Find where the given text appears and provide that cell's center as [X, Y] coordinate. 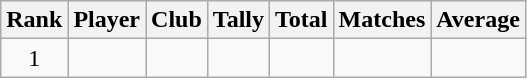
Club [177, 20]
Player [107, 20]
1 [34, 58]
Rank [34, 20]
Tally [238, 20]
Matches [382, 20]
Average [478, 20]
Total [302, 20]
